Output the (x, y) coordinate of the center of the cell containing the given text.  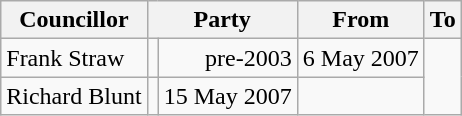
pre-2003 (228, 58)
Party (222, 20)
Frank Straw (74, 58)
6 May 2007 (360, 58)
Councillor (74, 20)
To (442, 20)
15 May 2007 (228, 96)
Richard Blunt (74, 96)
From (360, 20)
